Determine the (x, y) coordinate at the center of the cell enclosing the given text.  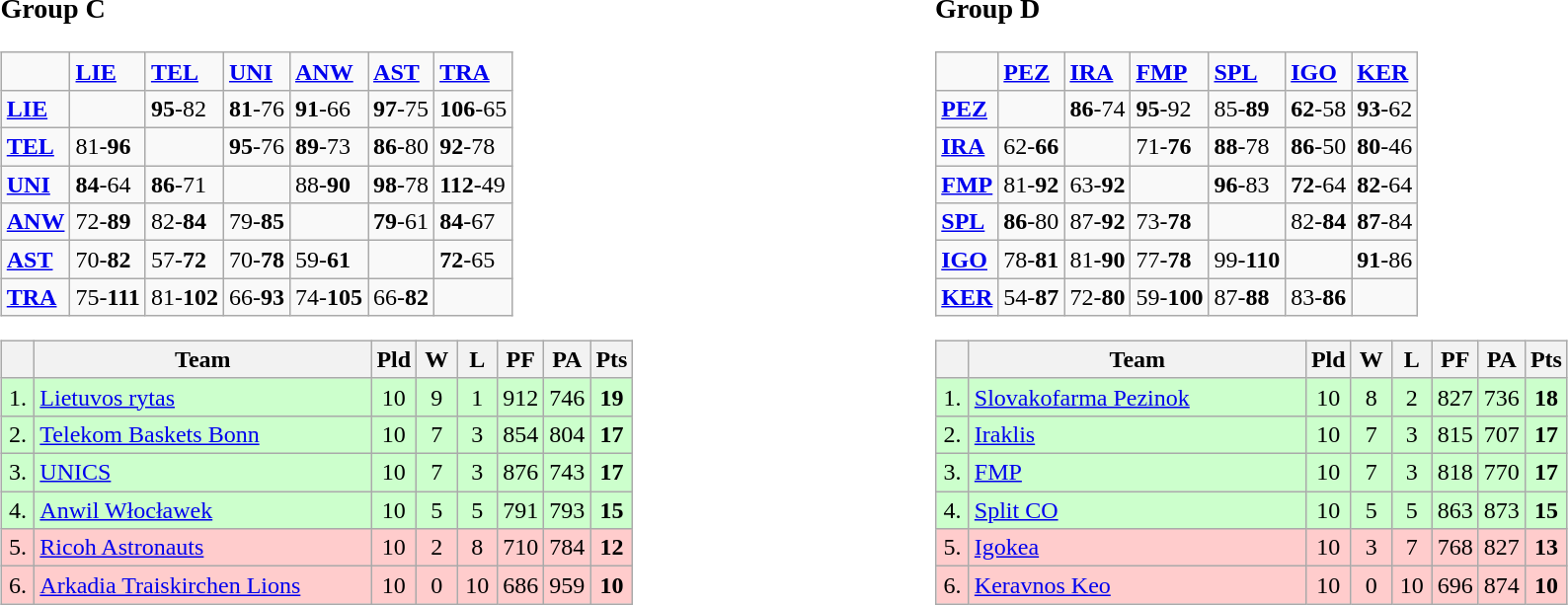
54-87 (1031, 297)
81-102 (184, 297)
959 (567, 585)
91-66 (328, 109)
71-76 (1169, 147)
818 (1455, 473)
87-88 (1247, 297)
1 (478, 397)
84-67 (474, 222)
106-65 (474, 109)
686 (521, 585)
84-64 (108, 185)
72-80 (1098, 297)
710 (521, 548)
79-61 (401, 222)
19 (612, 397)
736 (1501, 397)
9 (436, 397)
93-62 (1384, 109)
63-92 (1098, 185)
81-96 (108, 147)
70-78 (257, 260)
12 (612, 548)
18 (1546, 397)
86-74 (1098, 109)
87-92 (1098, 222)
Ricoh Astronauts (203, 548)
707 (1501, 434)
72-64 (1319, 185)
784 (567, 548)
59-61 (328, 260)
87-84 (1384, 222)
62-66 (1031, 147)
Split CO (1137, 510)
791 (521, 510)
72-65 (474, 260)
815 (1455, 434)
78-81 (1031, 260)
Telekom Baskets Bonn (203, 434)
98-78 (401, 185)
804 (567, 434)
81-76 (257, 109)
863 (1455, 510)
66-93 (257, 297)
696 (1455, 585)
768 (1455, 548)
112-49 (474, 185)
80-46 (1384, 147)
Igokea (1137, 548)
85-89 (1247, 109)
88-90 (328, 185)
89-73 (328, 147)
746 (567, 397)
96-83 (1247, 185)
UNICS (203, 473)
70-82 (108, 260)
92-78 (474, 147)
73-78 (1169, 222)
13 (1546, 548)
82-64 (1384, 185)
75-111 (108, 297)
95-92 (1169, 109)
88-78 (1247, 147)
81-90 (1098, 260)
Anwil Włocławek (203, 510)
876 (521, 473)
873 (1501, 510)
57-72 (184, 260)
Keravnos Keo (1137, 585)
97-75 (401, 109)
743 (567, 473)
74-105 (328, 297)
86-71 (184, 185)
86-50 (1319, 147)
912 (521, 397)
72-89 (108, 222)
95-82 (184, 109)
770 (1501, 473)
Iraklis (1137, 434)
Lietuvos rytas (203, 397)
854 (521, 434)
79-85 (257, 222)
874 (1501, 585)
59-100 (1169, 297)
77-78 (1169, 260)
62-58 (1319, 109)
793 (567, 510)
91-86 (1384, 260)
95-76 (257, 147)
Slovakofarma Pezinok (1137, 397)
81-92 (1031, 185)
66-82 (401, 297)
99-110 (1247, 260)
83-86 (1319, 297)
Arkadia Traiskirchen Lions (203, 585)
